Identify which cell holds the provided text, then report its (x, y) central coordinate. 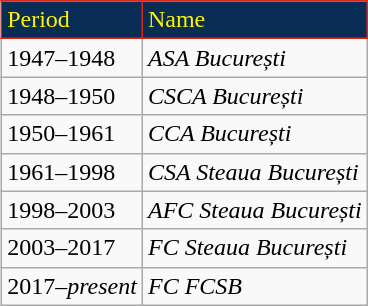
FC FCSB (254, 286)
Period (72, 20)
AFC Steaua București (254, 210)
1948–1950 (72, 96)
CSCA București (254, 96)
CCA București (254, 134)
FC Steaua București (254, 248)
2017–present (72, 286)
1998–2003 (72, 210)
Name (254, 20)
1947–1948 (72, 58)
CSA Steaua București (254, 172)
1950–1961 (72, 134)
2003–2017 (72, 248)
ASA București (254, 58)
1961–1998 (72, 172)
